Return [x, y] of the center of cell containing provided text 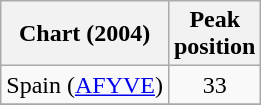
Chart (2004) [85, 34]
33 [214, 85]
Spain (AFYVE) [85, 85]
Peakposition [214, 34]
